Locate the cell with the specified text and output its (x, y) center coordinate. 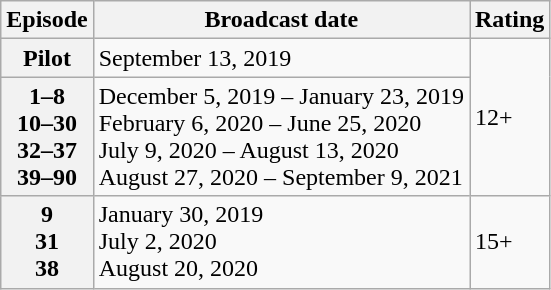
September 13, 2019 (281, 58)
12+ (510, 118)
1–810–3032–3739–90 (47, 136)
15+ (510, 242)
Pilot (47, 58)
Episode (47, 20)
December 5, 2019 – January 23, 2019February 6, 2020 – June 25, 2020July 9, 2020 – August 13, 2020August 27, 2020 – September 9, 2021 (281, 136)
93138 (47, 242)
January 30, 2019July 2, 2020August 20, 2020 (281, 242)
Rating (510, 20)
Broadcast date (281, 20)
